Output the (X, Y) coordinate of the center of the cell containing the given text.  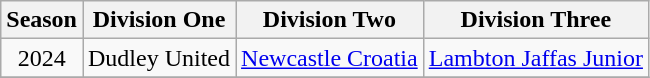
Division One (158, 20)
Season (42, 20)
Lambton Jaffas Junior (536, 58)
Dudley United (158, 58)
Newcastle Croatia (330, 58)
2024 (42, 58)
Division Three (536, 20)
Division Two (330, 20)
